Return (X, Y) of the center of cell containing provided text 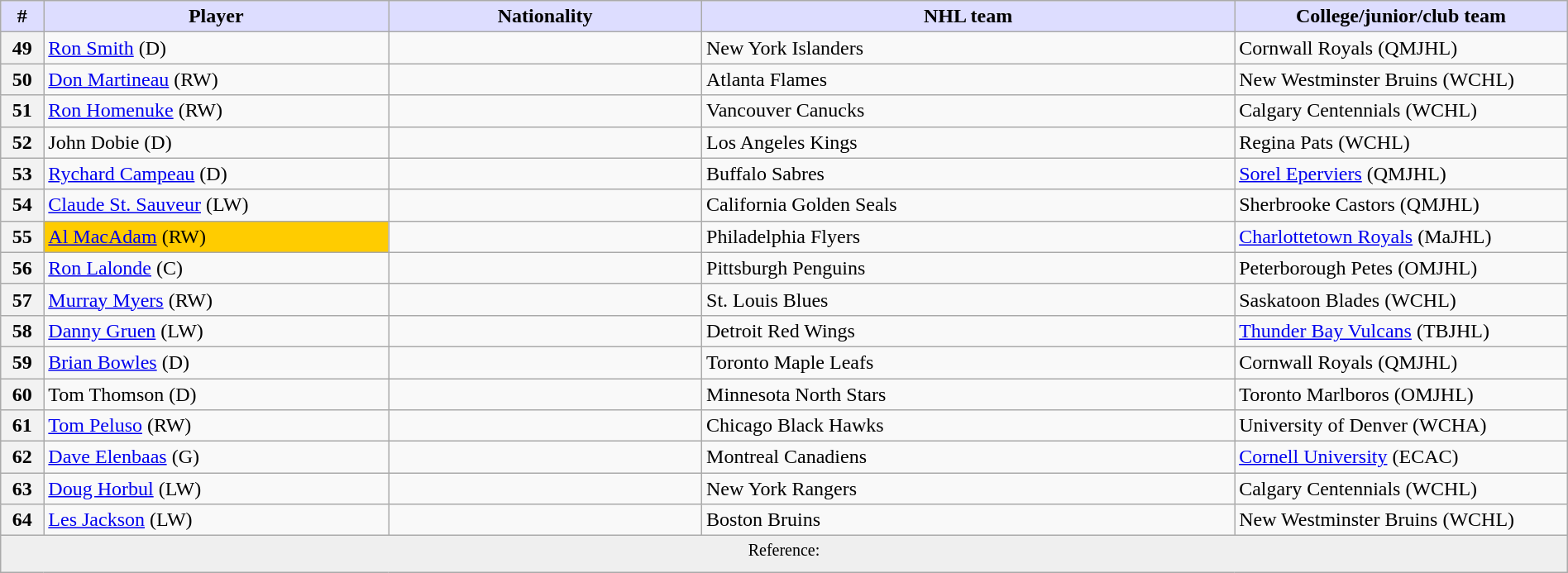
Murray Myers (RW) (217, 299)
Tom Thomson (D) (217, 394)
58 (22, 331)
Dave Elenbaas (G) (217, 457)
59 (22, 362)
NHL team (968, 17)
Al MacAdam (RW) (217, 236)
New York Rangers (968, 489)
Regina Pats (WCHL) (1401, 142)
California Golden Seals (968, 205)
Sherbrooke Castors (QMJHL) (1401, 205)
56 (22, 268)
Rychard Campeau (D) (217, 174)
53 (22, 174)
Les Jackson (LW) (217, 520)
University of Denver (WCHA) (1401, 426)
St. Louis Blues (968, 299)
62 (22, 457)
Ron Lalonde (C) (217, 268)
Chicago Black Hawks (968, 426)
Don Martineau (RW) (217, 79)
Montreal Canadiens (968, 457)
Ron Smith (D) (217, 48)
Player (217, 17)
Los Angeles Kings (968, 142)
54 (22, 205)
52 (22, 142)
Claude St. Sauveur (LW) (217, 205)
49 (22, 48)
Doug Horbul (LW) (217, 489)
61 (22, 426)
Vancouver Canucks (968, 111)
Toronto Maple Leafs (968, 362)
64 (22, 520)
John Dobie (D) (217, 142)
57 (22, 299)
Danny Gruen (LW) (217, 331)
Tom Peluso (RW) (217, 426)
Atlanta Flames (968, 79)
Buffalo Sabres (968, 174)
Philadelphia Flyers (968, 236)
Detroit Red Wings (968, 331)
Sorel Eperviers (QMJHL) (1401, 174)
New York Islanders (968, 48)
Reference: (784, 554)
Ron Homenuke (RW) (217, 111)
Brian Bowles (D) (217, 362)
Saskatoon Blades (WCHL) (1401, 299)
Toronto Marlboros (OMJHL) (1401, 394)
51 (22, 111)
50 (22, 79)
Boston Bruins (968, 520)
Peterborough Petes (OMJHL) (1401, 268)
55 (22, 236)
# (22, 17)
Pittsburgh Penguins (968, 268)
63 (22, 489)
60 (22, 394)
Cornell University (ECAC) (1401, 457)
College/junior/club team (1401, 17)
Thunder Bay Vulcans (TBJHL) (1401, 331)
Nationality (546, 17)
Minnesota North Stars (968, 394)
Charlottetown Royals (MaJHL) (1401, 236)
